Locate the cell with the specified text and output its [X, Y] center coordinate. 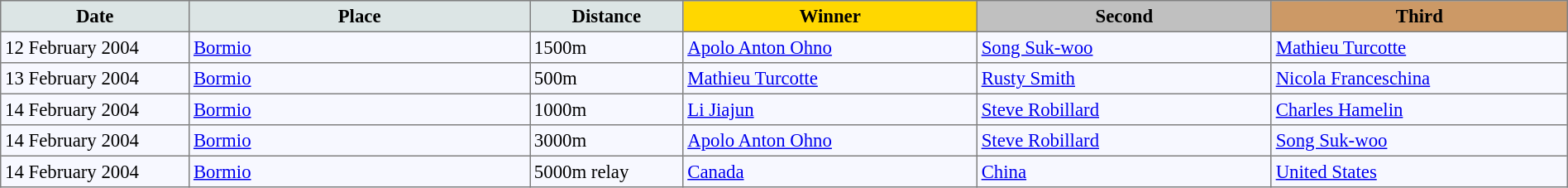
Nicola Franceschina [1419, 79]
United States [1419, 171]
13 February 2004 [95, 79]
Second [1124, 17]
Li Jiajun [830, 109]
3000m [607, 141]
Charles Hamelin [1419, 109]
500m [607, 79]
Rusty Smith [1124, 79]
China [1124, 171]
Date [95, 17]
Distance [607, 17]
1000m [607, 109]
Third [1419, 17]
5000m relay [607, 171]
Winner [830, 17]
Place [360, 17]
1500m [607, 47]
Canada [830, 171]
12 February 2004 [95, 47]
